Extract the [X, Y] coordinate from the center of the cell holding the provided text.  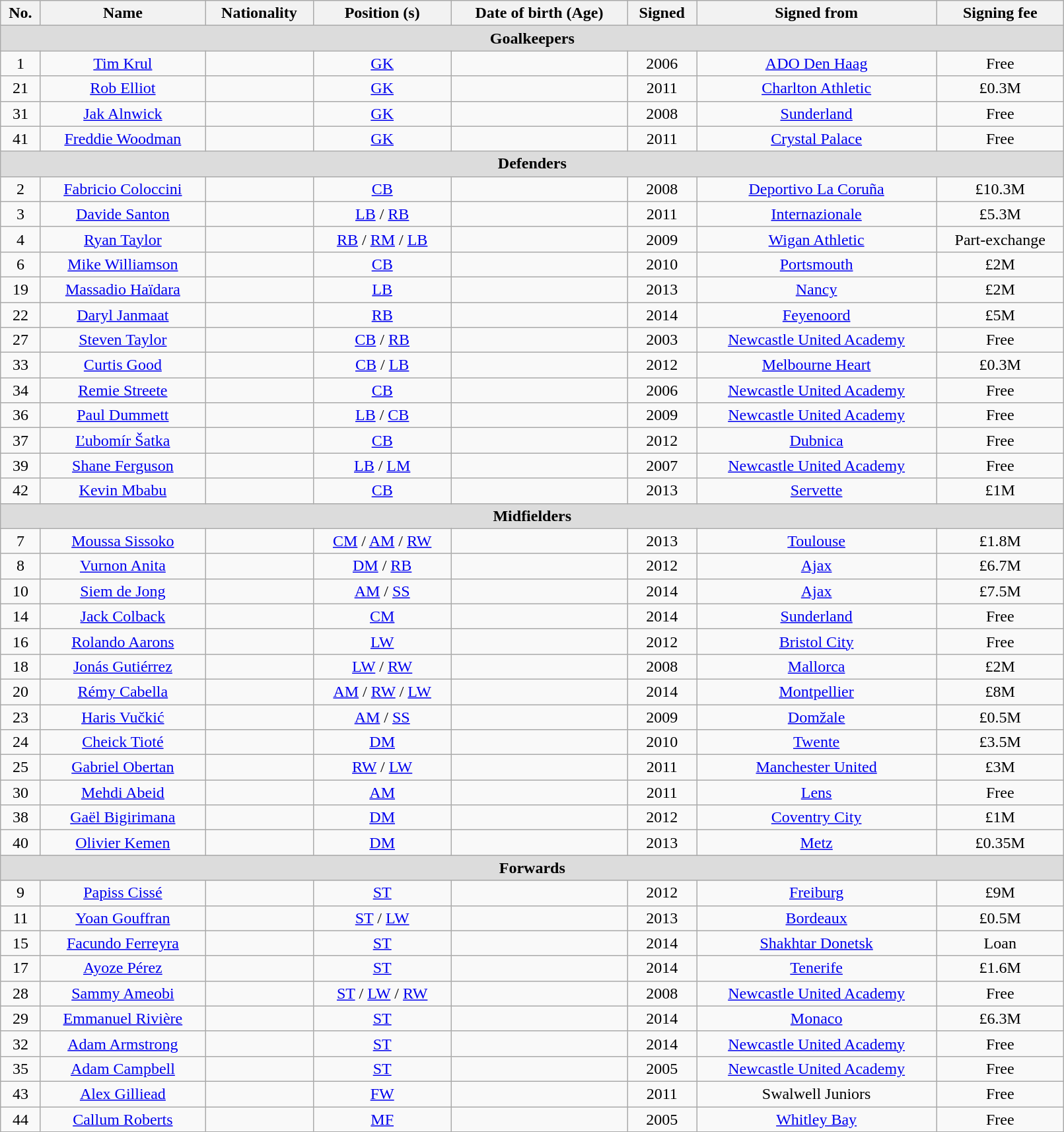
Fabricio Coloccini [123, 189]
31 [20, 114]
Signing fee [1000, 13]
ST / LW / RW [382, 993]
Shakhtar Donetsk [816, 943]
2007 [662, 466]
Rolando Aarons [123, 641]
16 [20, 641]
ST / LW [382, 918]
15 [20, 943]
Domžale [816, 717]
25 [20, 767]
£3M [1000, 767]
Manchester United [816, 767]
RB [382, 315]
Emmanuel Rivière [123, 1018]
£5.3M [1000, 214]
Ayoze Pérez [123, 968]
£9M [1000, 893]
Date of birth (Age) [539, 13]
AM / RW / LW [382, 691]
Papiss Cissé [123, 893]
Signed from [816, 13]
24 [20, 742]
Shane Ferguson [123, 466]
LB [382, 289]
Olivier Kemen [123, 843]
Ryan Taylor [123, 239]
40 [20, 843]
22 [20, 315]
9 [20, 893]
Rob Elliot [123, 88]
21 [20, 88]
7 [20, 541]
Part-exchange [1000, 239]
Montpellier [816, 691]
Swalwell Juniors [816, 1094]
17 [20, 968]
43 [20, 1094]
Jak Alnwick [123, 114]
Signed [662, 13]
Rémy Cabella [123, 691]
LW [382, 641]
Bordeaux [816, 918]
CB / LB [382, 365]
Nancy [816, 289]
Ľubomír Šatka [123, 441]
Siem de Jong [123, 591]
AM [382, 793]
1 [20, 63]
Loan [1000, 943]
33 [20, 365]
Charlton Athletic [816, 88]
19 [20, 289]
Whitley Bay [816, 1119]
Adam Campbell [123, 1069]
38 [20, 818]
Paul Dummett [123, 415]
Position (s) [382, 13]
Davide Santon [123, 214]
Remie Streete [123, 390]
44 [20, 1119]
Adam Armstrong [123, 1044]
Servette [816, 491]
LW / RW [382, 666]
Curtis Good [123, 365]
Freddie Woodman [123, 139]
35 [20, 1069]
Portsmouth [816, 264]
£1.6M [1000, 968]
Tenerife [816, 968]
DM / RB [382, 566]
23 [20, 717]
Callum Roberts [123, 1119]
RW / LW [382, 767]
39 [20, 466]
£8M [1000, 691]
£7.5M [1000, 591]
2003 [662, 340]
Monaco [816, 1018]
Daryl Janmaat [123, 315]
£6.7M [1000, 566]
10 [20, 591]
Gaël Bigirimana [123, 818]
Cheick Tioté [123, 742]
Defenders [532, 164]
11 [20, 918]
Dubnica [816, 441]
Wigan Athletic [816, 239]
27 [20, 340]
Moussa Sissoko [123, 541]
FW [382, 1094]
Alex Gilliead [123, 1094]
Yoan Gouffran [123, 918]
41 [20, 139]
Melbourne Heart [816, 365]
Jack Colback [123, 616]
Jonás Gutiérrez [123, 666]
30 [20, 793]
14 [20, 616]
36 [20, 415]
Internazionale [816, 214]
Facundo Ferreyra [123, 943]
LB / LM [382, 466]
Lens [816, 793]
£1.8M [1000, 541]
Mehdi Abeid [123, 793]
Feyenoord [816, 315]
18 [20, 666]
Crystal Palace [816, 139]
CM [382, 616]
2 [20, 189]
3 [20, 214]
29 [20, 1018]
34 [20, 390]
No. [20, 13]
20 [20, 691]
£5M [1000, 315]
MF [382, 1119]
8 [20, 566]
Coventry City [816, 818]
LB / RB [382, 214]
Goalkeepers [532, 38]
42 [20, 491]
Massadio Haïdara [123, 289]
Kevin Mbabu [123, 491]
CB / RB [382, 340]
ADO Den Haag [816, 63]
Name [123, 13]
Deportivo La Coruña [816, 189]
Forwards [532, 868]
4 [20, 239]
Metz [816, 843]
Vurnon Anita [123, 566]
CM / AM / RW [382, 541]
6 [20, 264]
£6.3M [1000, 1018]
Gabriel Obertan [123, 767]
Sammy Ameobi [123, 993]
£3.5M [1000, 742]
£10.3M [1000, 189]
37 [20, 441]
Mallorca [816, 666]
Toulouse [816, 541]
Midfielders [532, 516]
RB / RM / LB [382, 239]
£0.35M [1000, 843]
Mike Williamson [123, 264]
Twente [816, 742]
Steven Taylor [123, 340]
Freiburg [816, 893]
Nationality [260, 13]
Tim Krul [123, 63]
Haris Vučkić [123, 717]
28 [20, 993]
Bristol City [816, 641]
32 [20, 1044]
LB / CB [382, 415]
